Provide the (X, Y) coordinate of the cell's center where the given text is located.  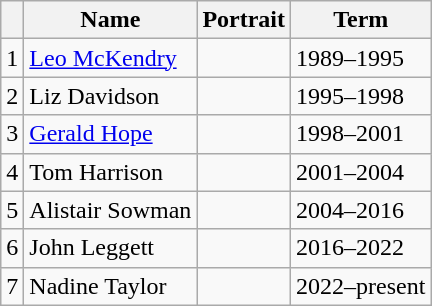
Alistair Sowman (110, 210)
Portrait (244, 20)
Nadine Taylor (110, 286)
2 (12, 96)
6 (12, 248)
Gerald Hope (110, 134)
Liz Davidson (110, 96)
2001–2004 (361, 172)
1995–1998 (361, 96)
John Leggett (110, 248)
7 (12, 286)
Name (110, 20)
Term (361, 20)
1998–2001 (361, 134)
4 (12, 172)
5 (12, 210)
2022–present (361, 286)
1989–1995 (361, 58)
2004–2016 (361, 210)
3 (12, 134)
Tom Harrison (110, 172)
2016–2022 (361, 248)
1 (12, 58)
Leo McKendry (110, 58)
